Scan for the cell matching the given text and deliver its (X, Y) coordinate at center. 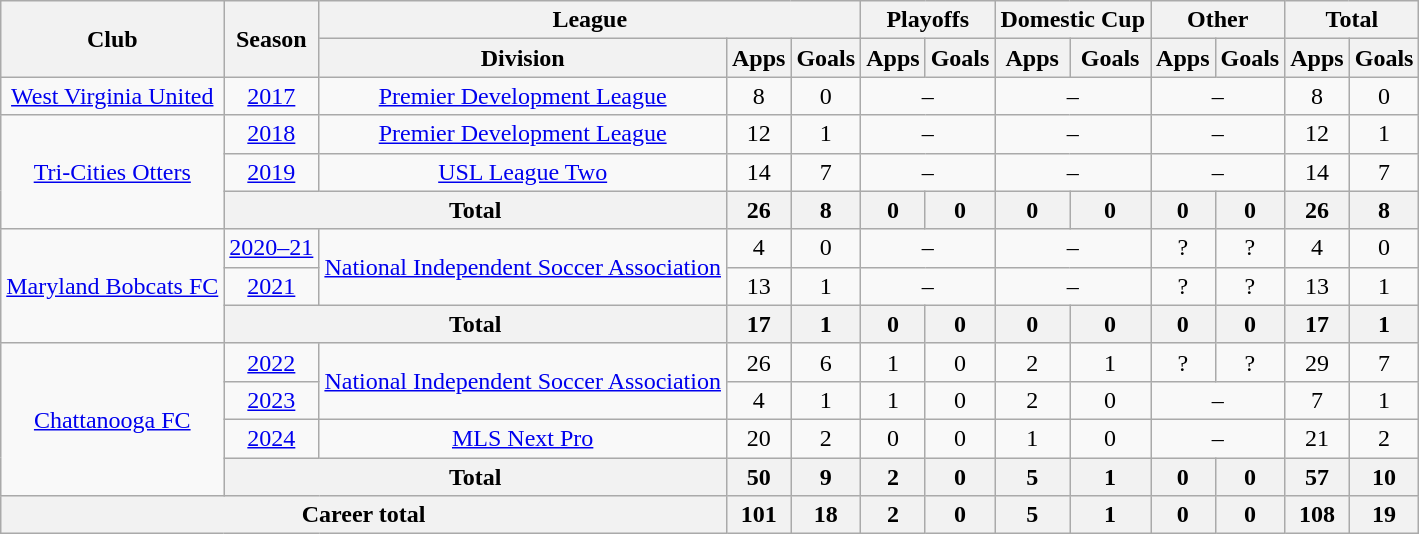
Other (1218, 20)
2023 (272, 400)
West Virginia United (112, 96)
2019 (272, 172)
57 (1317, 477)
2021 (272, 286)
2017 (272, 96)
2020–21 (272, 248)
2018 (272, 134)
Domestic Cup (1073, 20)
50 (758, 477)
Maryland Bobcats FC (112, 286)
20 (758, 438)
9 (826, 477)
108 (1317, 515)
Tri-Cities Otters (112, 172)
Career total (364, 515)
Playoffs (928, 20)
21 (1317, 438)
MLS Next Pro (523, 438)
10 (1384, 477)
18 (826, 515)
2022 (272, 362)
2024 (272, 438)
101 (758, 515)
Division (523, 58)
Chattanooga FC (112, 419)
Club (112, 39)
29 (1317, 362)
6 (826, 362)
League (590, 20)
Season (272, 39)
USL League Two (523, 172)
19 (1384, 515)
